Scan for the cell matching the given text and deliver its (X, Y) coordinate at center. 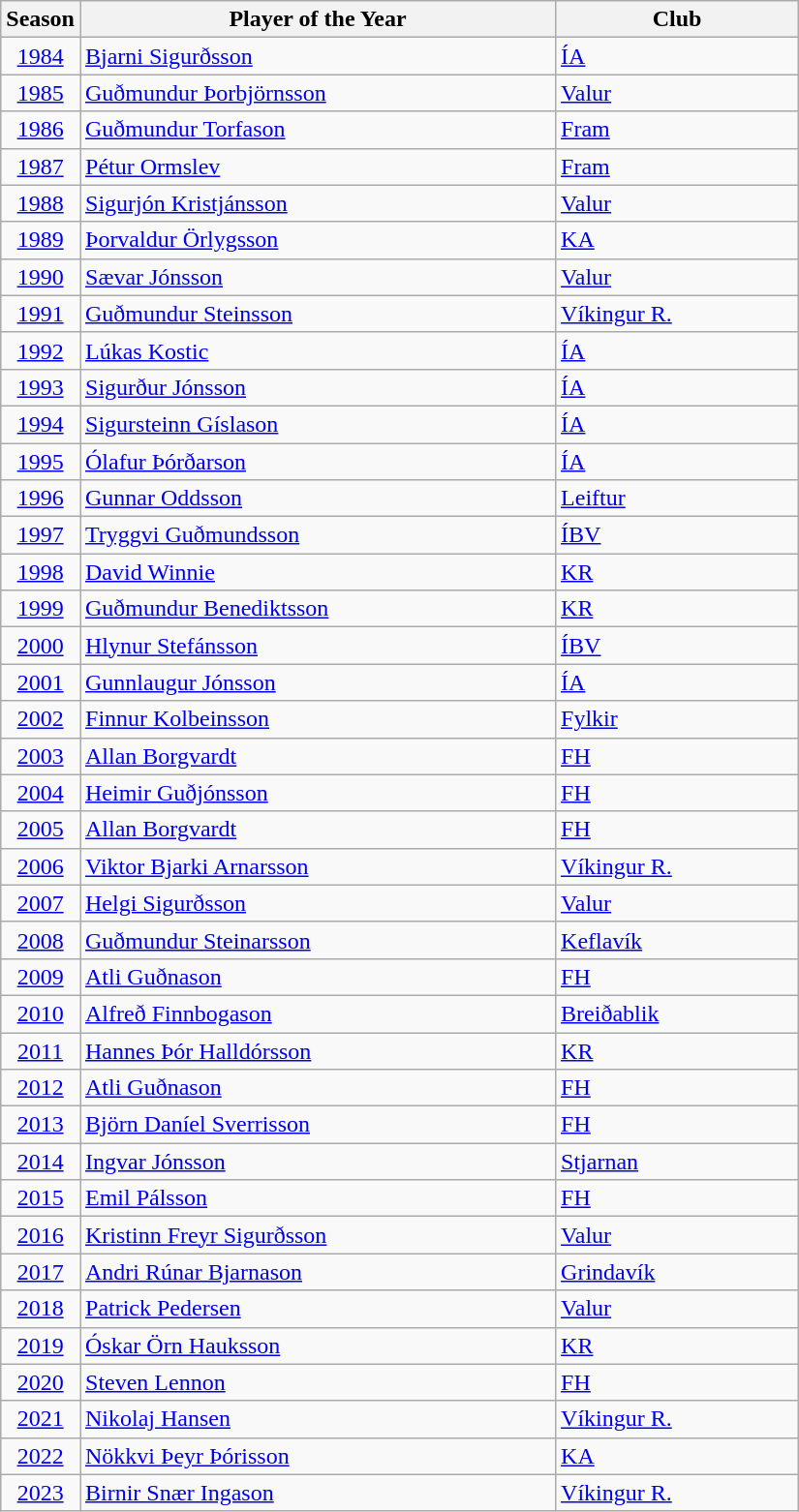
2003 (41, 756)
Nikolaj Hansen (318, 1419)
2012 (41, 1088)
2023 (41, 1493)
1992 (41, 350)
Kristinn Freyr Sigurðsson (318, 1235)
2019 (41, 1346)
Ingvar Jónsson (318, 1162)
Birnir Snær Ingason (318, 1493)
1990 (41, 277)
2004 (41, 793)
2005 (41, 830)
1989 (41, 240)
Sigurjón Kristjánsson (318, 203)
1994 (41, 424)
Bjarni Sigurðsson (318, 56)
2009 (41, 977)
1991 (41, 314)
1993 (41, 387)
David Winnie (318, 572)
2006 (41, 866)
Patrick Pedersen (318, 1309)
2000 (41, 646)
Emil Pálsson (318, 1198)
Keflavík (678, 940)
2015 (41, 1198)
2011 (41, 1050)
Gunnlaugur Jónsson (318, 682)
1985 (41, 93)
1999 (41, 609)
2020 (41, 1382)
2018 (41, 1309)
Hlynur Stefánsson (318, 646)
2013 (41, 1125)
Alfreð Finnbogason (318, 1013)
Helgi Sigurðsson (318, 903)
Hannes Þór Halldórsson (318, 1050)
Lúkas Kostic (318, 350)
1996 (41, 499)
Tryggvi Guðmundsson (318, 535)
Grindavík (678, 1272)
Breiðablik (678, 1013)
2022 (41, 1456)
2001 (41, 682)
2021 (41, 1419)
Steven Lennon (318, 1382)
Season (41, 19)
Viktor Bjarki Arnarsson (318, 866)
Guðmundur Benediktsson (318, 609)
Björn Daníel Sverrisson (318, 1125)
Player of the Year (318, 19)
2002 (41, 719)
2017 (41, 1272)
Þorvaldur Örlygsson (318, 240)
Ólafur Þórðarson (318, 462)
1998 (41, 572)
1984 (41, 56)
2014 (41, 1162)
Andri Rúnar Bjarnason (318, 1272)
1986 (41, 130)
Guðmundur Steinarsson (318, 940)
1988 (41, 203)
Gunnar Oddsson (318, 499)
Finnur Kolbeinsson (318, 719)
2008 (41, 940)
Sigursteinn Gíslason (318, 424)
Fylkir (678, 719)
Nökkvi Þeyr Þórisson (318, 1456)
Heimir Guðjónsson (318, 793)
Stjarnan (678, 1162)
Sævar Jónsson (318, 277)
1995 (41, 462)
Pétur Ormslev (318, 166)
2016 (41, 1235)
1987 (41, 166)
Club (678, 19)
Óskar Örn Hauksson (318, 1346)
2010 (41, 1013)
Guðmundur Torfason (318, 130)
2007 (41, 903)
Guðmundur Þorbjörnsson (318, 93)
1997 (41, 535)
Guðmundur Steinsson (318, 314)
Leiftur (678, 499)
Sigurður Jónsson (318, 387)
